Output the [X, Y] coordinate of the center of the cell containing the given text.  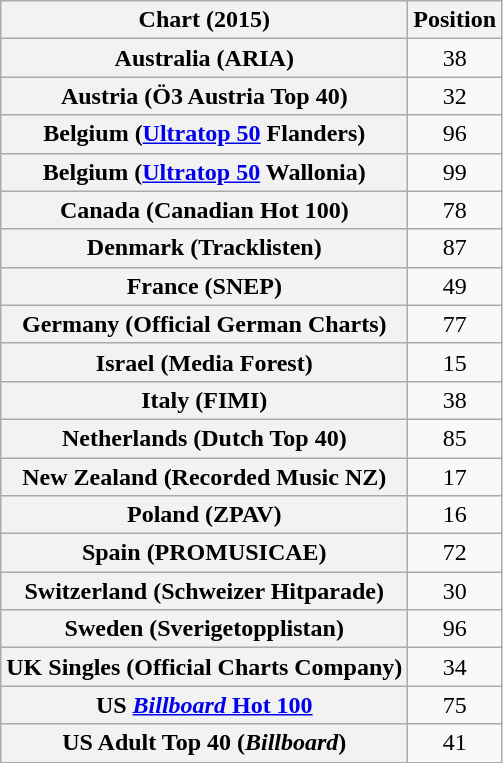
75 [455, 705]
17 [455, 477]
78 [455, 210]
85 [455, 438]
41 [455, 743]
Australia (ARIA) [204, 58]
99 [455, 172]
Spain (PROMUSICAE) [204, 553]
Austria (Ö3 Austria Top 40) [204, 96]
New Zealand (Recorded Music NZ) [204, 477]
16 [455, 515]
Germany (Official German Charts) [204, 324]
US Adult Top 40 (Billboard) [204, 743]
34 [455, 667]
49 [455, 286]
Israel (Media Forest) [204, 362]
15 [455, 362]
France (SNEP) [204, 286]
Sweden (Sverigetopplistan) [204, 629]
32 [455, 96]
72 [455, 553]
Canada (Canadian Hot 100) [204, 210]
Chart (2015) [204, 20]
Italy (FIMI) [204, 400]
Position [455, 20]
Belgium (Ultratop 50 Wallonia) [204, 172]
UK Singles (Official Charts Company) [204, 667]
77 [455, 324]
Denmark (Tracklisten) [204, 248]
30 [455, 591]
US Billboard Hot 100 [204, 705]
Belgium (Ultratop 50 Flanders) [204, 134]
87 [455, 248]
Poland (ZPAV) [204, 515]
Netherlands (Dutch Top 40) [204, 438]
Switzerland (Schweizer Hitparade) [204, 591]
